Return the (X, Y) coordinate for the center point of the cell that contains the specified text.  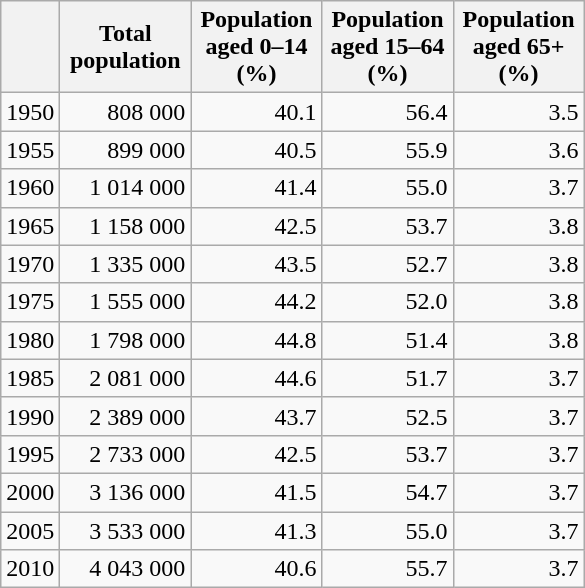
1975 (30, 302)
1955 (30, 150)
3.6 (518, 150)
Population aged 15–64 (%) (388, 47)
Population aged 65+ (%) (518, 47)
44.8 (256, 340)
3 533 000 (126, 531)
1 335 000 (126, 264)
2010 (30, 569)
40.5 (256, 150)
1985 (30, 378)
40.1 (256, 112)
1 555 000 (126, 302)
52.5 (388, 416)
2 733 000 (126, 454)
52.0 (388, 302)
3 136 000 (126, 492)
Total population (126, 47)
41.4 (256, 188)
2 081 000 (126, 378)
55.9 (388, 150)
1990 (30, 416)
1950 (30, 112)
40.6 (256, 569)
43.5 (256, 264)
51.4 (388, 340)
54.7 (388, 492)
3.5 (518, 112)
1980 (30, 340)
1 014 000 (126, 188)
2 389 000 (126, 416)
56.4 (388, 112)
1970 (30, 264)
1995 (30, 454)
808 000 (126, 112)
4 043 000 (126, 569)
52.7 (388, 264)
44.6 (256, 378)
1 158 000 (126, 226)
43.7 (256, 416)
44.2 (256, 302)
55.7 (388, 569)
1 798 000 (126, 340)
41.3 (256, 531)
2000 (30, 492)
899 000 (126, 150)
2005 (30, 531)
1960 (30, 188)
51.7 (388, 378)
Population aged 0–14 (%) (256, 47)
1965 (30, 226)
41.5 (256, 492)
